Output the (X, Y) coordinate of the center of the cell containing the given text.  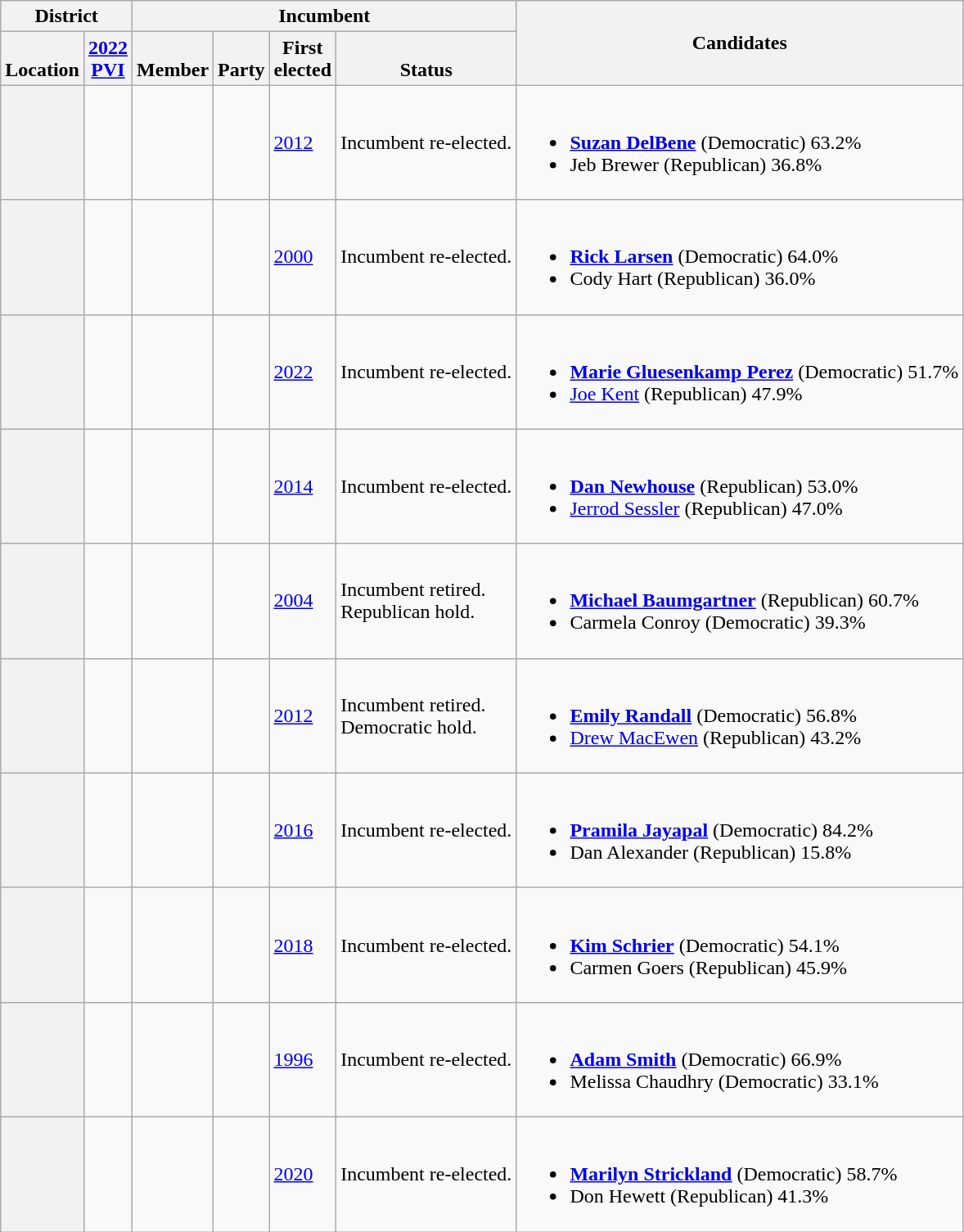
Suzan DelBene (Democratic) 63.2%Jeb Brewer (Republican) 36.8% (740, 142)
Dan Newhouse (Republican) 53.0%Jerrod Sessler (Republican) 47.0% (740, 486)
Member (173, 59)
2022PVI (108, 59)
Marie Gluesenkamp Perez (Democratic) 51.7%Joe Kent (Republican) 47.9% (740, 372)
2018 (303, 945)
2000 (303, 257)
Location (43, 59)
Michael Baumgartner (Republican) 60.7%Carmela Conroy (Democratic) 39.3% (740, 601)
Incumbent (324, 16)
2022 (303, 372)
Candidates (740, 43)
Incumbent retired.Republican hold. (426, 601)
Pramila Jayapal (Democratic) 84.2%Dan Alexander (Republican) 15.8% (740, 830)
District (67, 16)
2004 (303, 601)
Kim Schrier (Democratic) 54.1%Carmen Goers (Republican) 45.9% (740, 945)
2020 (303, 1174)
Adam Smith (Democratic) 66.9%Melissa Chaudhry (Democratic) 33.1% (740, 1059)
Marilyn Strickland (Democratic) 58.7%Don Hewett (Republican) 41.3% (740, 1174)
2014 (303, 486)
Incumbent retired.Democratic hold. (426, 715)
Status (426, 59)
Party (241, 59)
Rick Larsen (Democratic) 64.0%Cody Hart (Republican) 36.0% (740, 257)
2016 (303, 830)
Firstelected (303, 59)
Emily Randall (Democratic) 56.8%Drew MacEwen (Republican) 43.2% (740, 715)
1996 (303, 1059)
